Find where the given text appears and provide that cell's center as (x, y) coordinate. 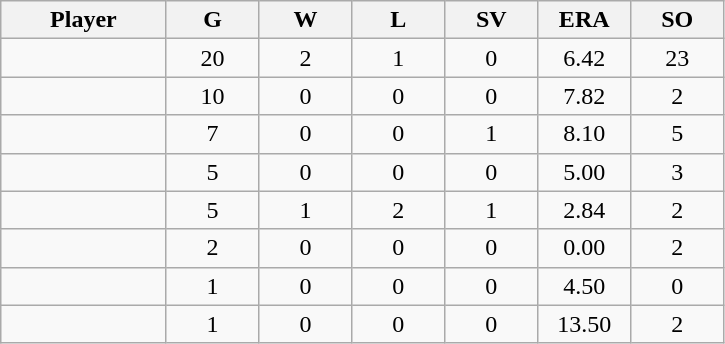
G (212, 20)
7 (212, 134)
7.82 (584, 96)
13.50 (584, 324)
0.00 (584, 248)
L (398, 20)
SO (678, 20)
ERA (584, 20)
10 (212, 96)
20 (212, 58)
23 (678, 58)
2.84 (584, 210)
4.50 (584, 286)
3 (678, 172)
Player (84, 20)
5.00 (584, 172)
W (306, 20)
SV (492, 20)
6.42 (584, 58)
8.10 (584, 134)
